Return the [x, y] coordinate for the center point of the cell that contains the specified text.  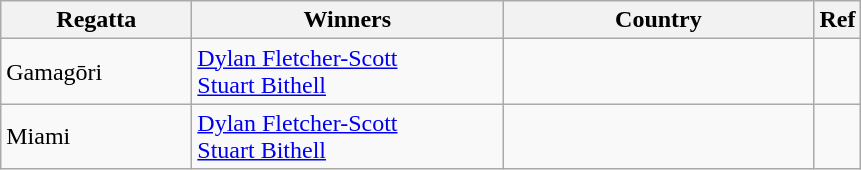
Regatta [96, 20]
Miami [96, 136]
Winners [348, 20]
Gamagōri [96, 72]
Country [658, 20]
Ref [838, 20]
